For the text-containing cell, return its midpoint in [x, y] coordinate format. 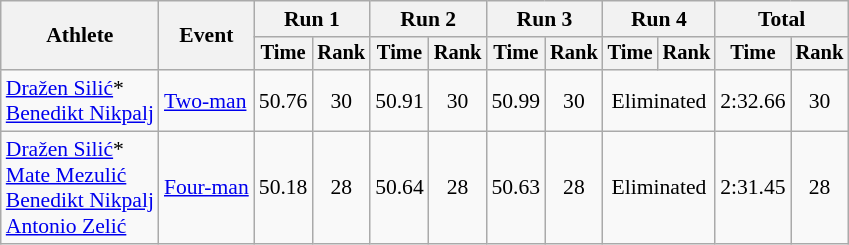
Total [782, 19]
50.64 [400, 188]
Dražen Silić*Mate MezulićBenedikt NikpaljAntonio Zelić [80, 188]
Run 2 [428, 19]
Run 4 [659, 19]
50.91 [400, 100]
Four-man [206, 188]
Run 3 [544, 19]
Dražen Silić*Benedikt Nikpalj [80, 100]
50.18 [284, 188]
50.63 [516, 188]
Two-man [206, 100]
50.99 [516, 100]
50.76 [284, 100]
2:32.66 [752, 100]
Run 1 [312, 19]
Event [206, 36]
Athlete [80, 36]
2:31.45 [752, 188]
